Extract the [X, Y] coordinate from the center of the cell holding the provided text.  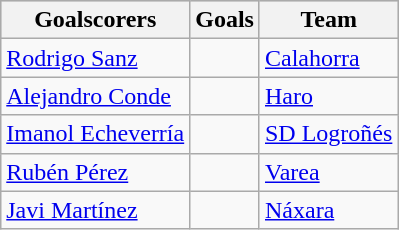
SD Logroñés [328, 134]
Náxara [328, 210]
Haro [328, 96]
Team [328, 20]
Calahorra [328, 58]
Goals [225, 20]
Imanol Echeverría [96, 134]
Rodrigo Sanz [96, 58]
Goalscorers [96, 20]
Rubén Pérez [96, 172]
Javi Martínez [96, 210]
Alejandro Conde [96, 96]
Varea [328, 172]
